Extract the [X, Y] coordinate from the center of the cell holding the provided text.  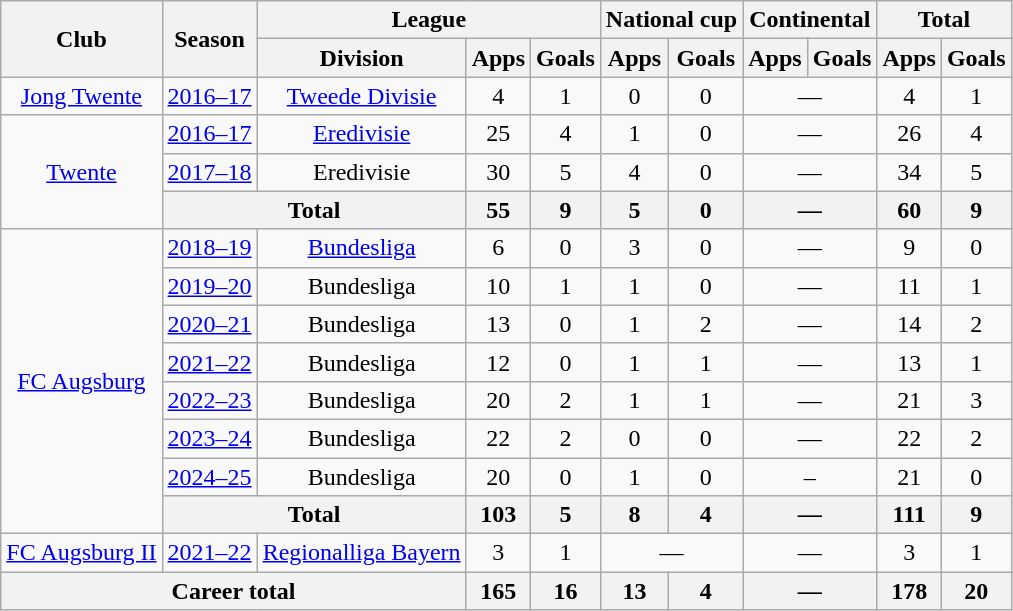
55 [498, 210]
Division [362, 58]
10 [498, 286]
178 [909, 591]
111 [909, 515]
Twente [82, 172]
60 [909, 210]
8 [634, 515]
Jong Twente [82, 96]
FC Augsburg [82, 381]
26 [909, 134]
Continental [810, 20]
2020–21 [210, 324]
103 [498, 515]
2024–25 [210, 477]
Career total [234, 591]
Regionalliga Bayern [362, 553]
11 [909, 286]
165 [498, 591]
6 [498, 248]
2017–18 [210, 172]
30 [498, 172]
FC Augsburg II [82, 553]
16 [566, 591]
Club [82, 39]
2023–24 [210, 438]
14 [909, 324]
2019–20 [210, 286]
12 [498, 362]
34 [909, 172]
Season [210, 39]
– [810, 477]
2022–23 [210, 400]
National cup [671, 20]
2018–19 [210, 248]
25 [498, 134]
Tweede Divisie [362, 96]
League [428, 20]
